Return (X, Y) of the center of cell containing provided text 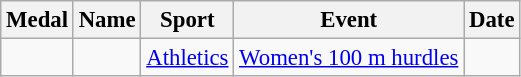
Medal (38, 20)
Athletics (188, 58)
Date (492, 20)
Sport (188, 20)
Women's 100 m hurdles (349, 58)
Event (349, 20)
Name (107, 20)
